Extract the [X, Y] coordinate from the center of the cell holding the provided text.  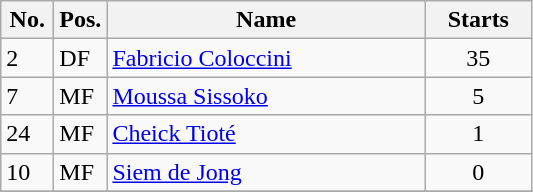
7 [28, 96]
Fabricio Coloccini [266, 58]
35 [478, 58]
24 [28, 134]
10 [28, 172]
Cheick Tioté [266, 134]
Name [266, 20]
5 [478, 96]
Moussa Sissoko [266, 96]
Starts [478, 20]
No. [28, 20]
Pos. [80, 20]
0 [478, 172]
1 [478, 134]
2 [28, 58]
DF [80, 58]
Siem de Jong [266, 172]
